Output the (x, y) coordinate of the center of the cell containing the given text.  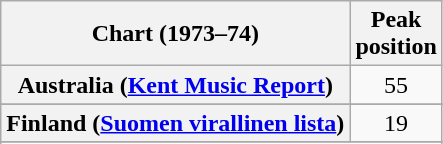
55 (396, 85)
Finland (Suomen virallinen lista) (176, 123)
Peakposition (396, 34)
Chart (1973–74) (176, 34)
19 (396, 123)
Australia (Kent Music Report) (176, 85)
